Locate the cell with the specified text and output its (x, y) center coordinate. 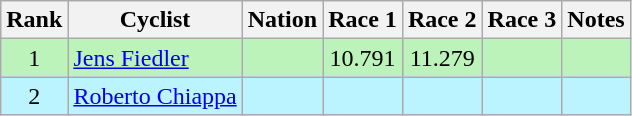
10.791 (363, 58)
Notes (596, 20)
Roberto Chiappa (155, 96)
11.279 (442, 58)
Cyclist (155, 20)
Race 3 (522, 20)
Race 1 (363, 20)
Nation (282, 20)
2 (34, 96)
1 (34, 58)
Race 2 (442, 20)
Jens Fiedler (155, 58)
Rank (34, 20)
